For the text-containing cell, return its midpoint in (x, y) coordinate format. 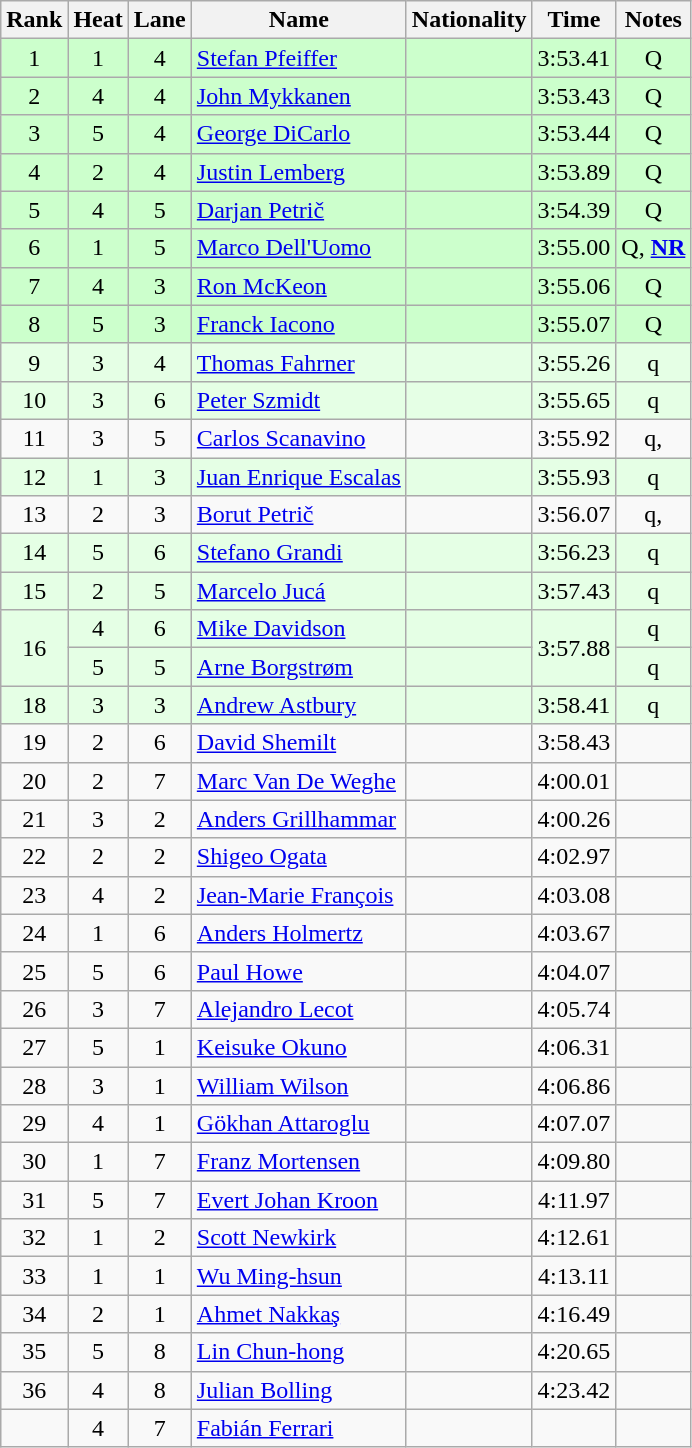
4:09.80 (574, 1162)
4:00.01 (574, 781)
Thomas Fahrner (298, 362)
24 (34, 933)
3:54.39 (574, 210)
Rank (34, 20)
Ron McKeon (298, 286)
William Wilson (298, 1085)
Anders Holmertz (298, 933)
Paul Howe (298, 971)
4:03.08 (574, 895)
4:02.97 (574, 857)
3:58.43 (574, 743)
Shigeo Ogata (298, 857)
4:06.31 (574, 1047)
Name (298, 20)
John Mykkanen (298, 96)
3:56.07 (574, 515)
Alejandro Lecot (298, 1009)
Heat (98, 20)
Borut Petrič (298, 515)
4:00.26 (574, 819)
Gökhan Attaroglu (298, 1124)
33 (34, 1276)
Keisuke Okuno (298, 1047)
Ahmet Nakkaş (298, 1314)
Marc Van De Weghe (298, 781)
Justin Lemberg (298, 172)
Q, NR (654, 248)
21 (34, 819)
Darjan Petrič (298, 210)
14 (34, 553)
Evert Johan Kroon (298, 1200)
22 (34, 857)
26 (34, 1009)
Marco Dell'Uomo (298, 248)
25 (34, 971)
3:56.23 (574, 553)
Jean-Marie François (298, 895)
3:55.06 (574, 286)
David Shemilt (298, 743)
Julian Bolling (298, 1390)
16 (34, 648)
4:04.07 (574, 971)
3:53.41 (574, 58)
28 (34, 1085)
18 (34, 705)
3:55.93 (574, 477)
3:55.07 (574, 324)
4:11.97 (574, 1200)
31 (34, 1200)
Marcelo Jucá (298, 591)
4:12.61 (574, 1238)
3:55.26 (574, 362)
3:57.88 (574, 648)
Stefano Grandi (298, 553)
4:03.67 (574, 933)
27 (34, 1047)
Juan Enrique Escalas (298, 477)
13 (34, 515)
9 (34, 362)
4:13.11 (574, 1276)
10 (34, 400)
4:23.42 (574, 1390)
George DiCarlo (298, 134)
30 (34, 1162)
20 (34, 781)
23 (34, 895)
3:57.43 (574, 591)
11 (34, 438)
Franz Mortensen (298, 1162)
Wu Ming-hsun (298, 1276)
Nationality (469, 20)
29 (34, 1124)
Time (574, 20)
3:53.44 (574, 134)
3:55.92 (574, 438)
Scott Newkirk (298, 1238)
Notes (654, 20)
Anders Grillhammar (298, 819)
Mike Davidson (298, 629)
19 (34, 743)
3:58.41 (574, 705)
Franck Iacono (298, 324)
Carlos Scanavino (298, 438)
3:53.43 (574, 96)
3:55.65 (574, 400)
36 (34, 1390)
34 (34, 1314)
Fabián Ferrari (298, 1428)
Stefan Pfeiffer (298, 58)
12 (34, 477)
4:07.07 (574, 1124)
Arne Borgstrøm (298, 667)
Peter Szmidt (298, 400)
Andrew Astbury (298, 705)
15 (34, 591)
4:16.49 (574, 1314)
4:06.86 (574, 1085)
3:53.89 (574, 172)
Lane (160, 20)
35 (34, 1352)
Lin Chun-hong (298, 1352)
4:05.74 (574, 1009)
32 (34, 1238)
4:20.65 (574, 1352)
3:55.00 (574, 248)
